Detect which cell encompasses the target text, then output its [X, Y] center coordinate. 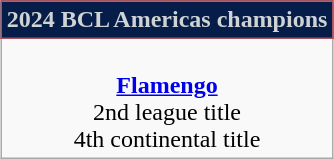
Flamengo 2nd league title4th continental title [167, 98]
2024 BCL Americas champions [167, 20]
